Return the [X, Y] coordinate for the center point of the cell that contains the specified text.  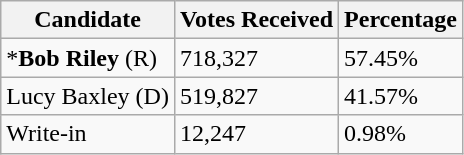
Candidate [88, 20]
0.98% [401, 134]
Percentage [401, 20]
57.45% [401, 58]
41.57% [401, 96]
Lucy Baxley (D) [88, 96]
519,827 [256, 96]
Votes Received [256, 20]
12,247 [256, 134]
*Bob Riley (R) [88, 58]
Write-in [88, 134]
718,327 [256, 58]
